Output the (X, Y) coordinate of the center of the cell containing the given text.  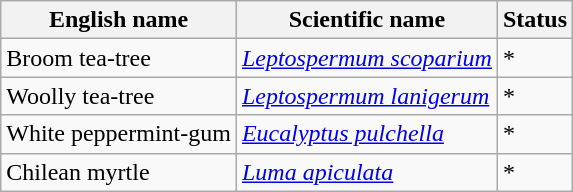
Scientific name (366, 20)
Luma apiculata (366, 172)
Chilean myrtle (119, 172)
Woolly tea-tree (119, 96)
Eucalyptus pulchella (366, 134)
English name (119, 20)
White peppermint-gum (119, 134)
Broom tea-tree (119, 58)
Status (534, 20)
Leptospermum lanigerum (366, 96)
Leptospermum scoparium (366, 58)
